Extract the [X, Y] coordinate from the center of the cell holding the provided text.  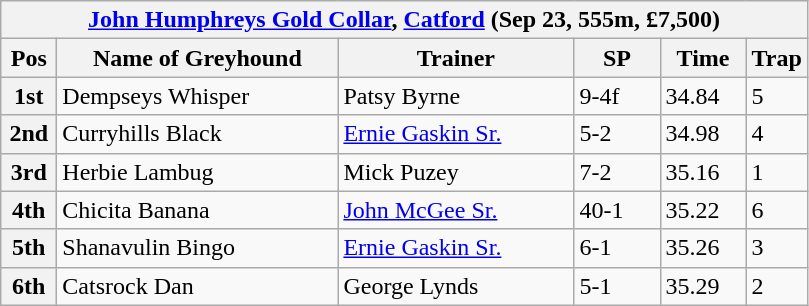
35.29 [703, 286]
34.98 [703, 134]
6th [29, 286]
5 [776, 96]
40-1 [617, 210]
35.22 [703, 210]
5-1 [617, 286]
5-2 [617, 134]
George Lynds [456, 286]
1 [776, 172]
Herbie Lambug [198, 172]
35.16 [703, 172]
Name of Greyhound [198, 58]
John Humphreys Gold Collar, Catford (Sep 23, 555m, £7,500) [404, 20]
Time [703, 58]
SP [617, 58]
6 [776, 210]
Trap [776, 58]
3rd [29, 172]
Trainer [456, 58]
4 [776, 134]
Patsy Byrne [456, 96]
Chicita Banana [198, 210]
Pos [29, 58]
4th [29, 210]
3 [776, 248]
6-1 [617, 248]
Catsrock Dan [198, 286]
Dempseys Whisper [198, 96]
34.84 [703, 96]
John McGee Sr. [456, 210]
Mick Puzey [456, 172]
Shanavulin Bingo [198, 248]
Curryhills Black [198, 134]
2nd [29, 134]
5th [29, 248]
35.26 [703, 248]
1st [29, 96]
2 [776, 286]
9-4f [617, 96]
7-2 [617, 172]
